From the cell containing the given text, extract its center point as [X, Y] coordinate. 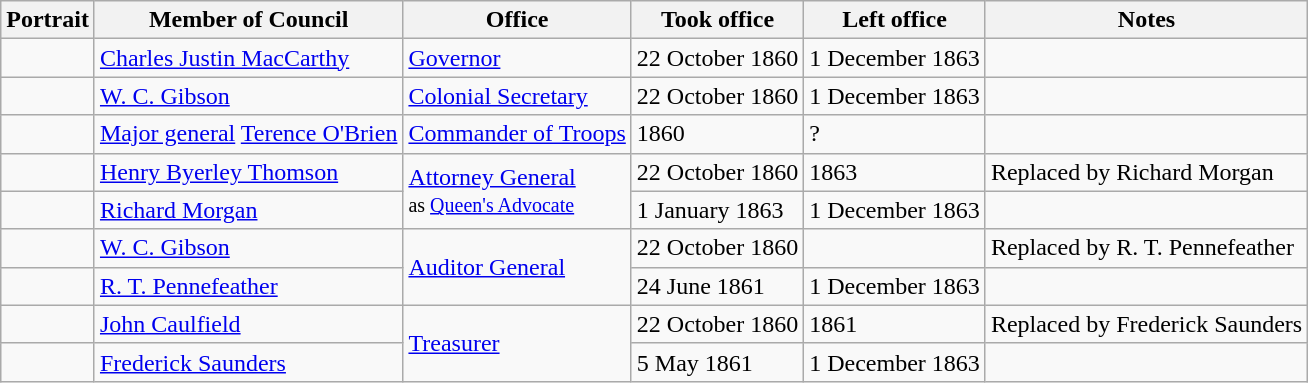
John Caulfield [248, 324]
Governor [517, 58]
Took office [717, 20]
1861 [895, 324]
Attorney Generalas Queen's Advocate [517, 191]
Auditor General [517, 267]
Replaced by R. T. Pennefeather [1146, 248]
Henry Byerley Thomson [248, 172]
Frederick Saunders [248, 362]
Richard Morgan [248, 210]
1863 [895, 172]
Notes [1146, 20]
Commander of Troops [517, 134]
Major general Terence O'Brien [248, 134]
1860 [717, 134]
Member of Council [248, 20]
Left office [895, 20]
Portrait [48, 20]
Charles Justin MacCarthy [248, 58]
1 January 1863 [717, 210]
Office [517, 20]
Replaced by Richard Morgan [1146, 172]
Replaced by Frederick Saunders [1146, 324]
R. T. Pennefeather [248, 286]
24 June 1861 [717, 286]
Treasurer [517, 343]
Colonial Secretary [517, 96]
5 May 1861 [717, 362]
? [895, 134]
